Identify which cell holds the provided text, then report its (X, Y) central coordinate. 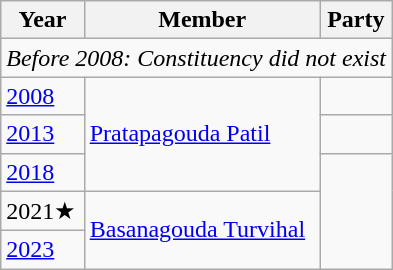
2023 (42, 250)
Pratapagouda Patil (202, 134)
Before 2008: Constituency did not exist (196, 58)
2013 (42, 134)
Year (42, 20)
Party (356, 20)
2018 (42, 172)
Basanagouda Turvihal (202, 230)
Member (202, 20)
2008 (42, 96)
2021★ (42, 211)
